Scan for the cell matching the given text and deliver its (X, Y) coordinate at center. 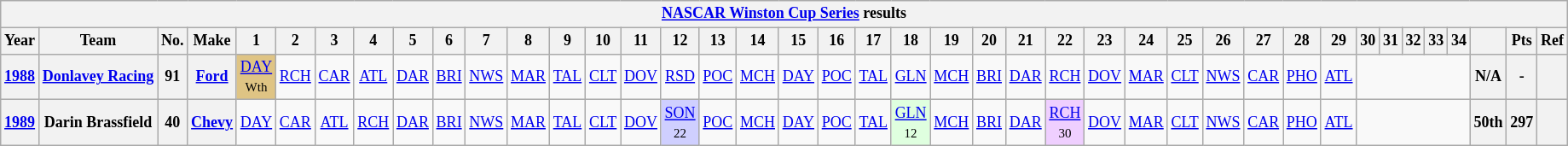
32 (1414, 41)
5 (413, 41)
22 (1065, 41)
Ref (1553, 41)
29 (1339, 41)
15 (798, 41)
Darin Brassfield (97, 123)
14 (758, 41)
No. (172, 41)
30 (1368, 41)
Make (212, 41)
10 (604, 41)
297 (1522, 123)
18 (911, 41)
33 (1436, 41)
RCH30 (1065, 123)
26 (1223, 41)
31 (1392, 41)
11 (641, 41)
91 (172, 77)
21 (1025, 41)
Pts (1522, 41)
DAYWth (256, 77)
3 (334, 41)
27 (1264, 41)
Chevy (212, 123)
8 (529, 41)
7 (486, 41)
Team (97, 41)
2 (295, 41)
Year (20, 41)
20 (989, 41)
GLN (911, 77)
40 (172, 123)
23 (1105, 41)
6 (448, 41)
RSD (680, 77)
1988 (20, 77)
12 (680, 41)
Donlavey Racing (97, 77)
GLN12 (911, 123)
25 (1185, 41)
Ford (212, 77)
1 (256, 41)
NASCAR Winston Cup Series results (784, 14)
28 (1301, 41)
17 (873, 41)
34 (1460, 41)
1989 (20, 123)
N/A (1489, 77)
16 (836, 41)
24 (1146, 41)
13 (718, 41)
SON22 (680, 123)
19 (952, 41)
4 (373, 41)
50th (1489, 123)
- (1522, 77)
9 (567, 41)
